From the cell containing the given text, extract its center point as [X, Y] coordinate. 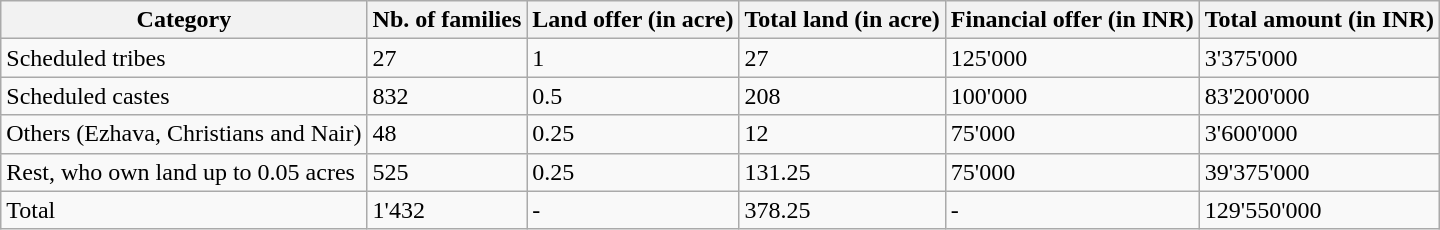
39'375'000 [1319, 172]
Land offer (in acre) [633, 20]
Total [184, 210]
832 [447, 96]
Category [184, 20]
48 [447, 134]
Scheduled tribes [184, 58]
129'550'000 [1319, 210]
1'432 [447, 210]
Scheduled castes [184, 96]
Total land (in acre) [842, 20]
0.5 [633, 96]
Total amount (in INR) [1319, 20]
83'200'000 [1319, 96]
131.25 [842, 172]
Others (Ezhava, Christians and Nair) [184, 134]
Nb. of families [447, 20]
525 [447, 172]
208 [842, 96]
3'375'000 [1319, 58]
Rest, who own land up to 0.05 acres [184, 172]
Financial offer (in INR) [1072, 20]
3'600'000 [1319, 134]
12 [842, 134]
125'000 [1072, 58]
1 [633, 58]
378.25 [842, 210]
100'000 [1072, 96]
